Pinpoint the cell where the given text exists, returning its [X, Y] midpoint coordinate. 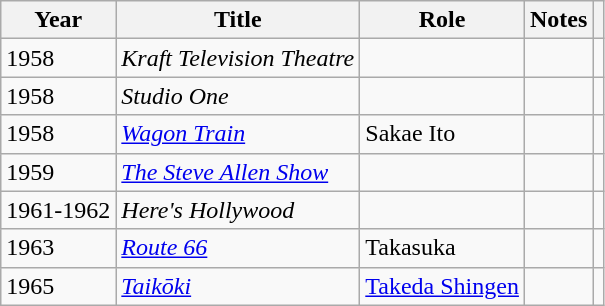
Route 66 [238, 248]
Kraft Television Theatre [238, 58]
1963 [58, 248]
Takasuka [442, 248]
Takeda Shingen [442, 286]
Title [238, 20]
1961-1962 [58, 210]
Year [58, 20]
Notes [558, 20]
Taikōki [238, 286]
Role [442, 20]
1965 [58, 286]
1959 [58, 172]
The Steve Allen Show [238, 172]
Here's Hollywood [238, 210]
Sakae Ito [442, 134]
Studio One [238, 96]
Wagon Train [238, 134]
